Locate the cell with the specified text and output its [X, Y] center coordinate. 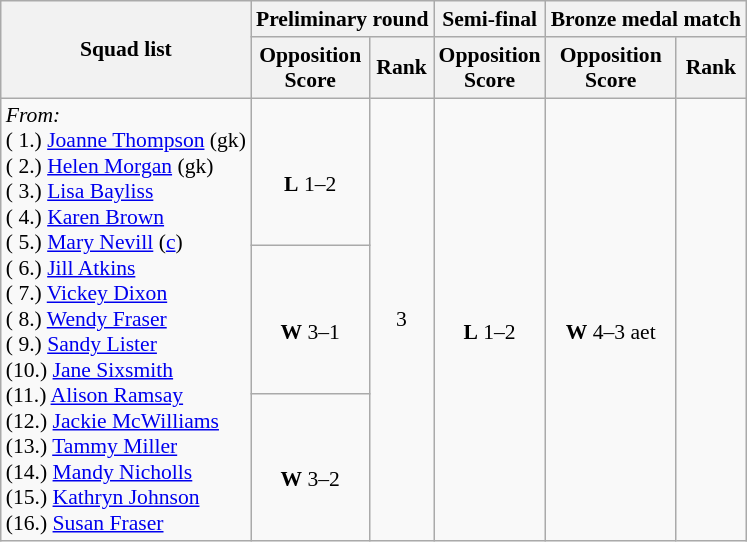
3 [401, 320]
Semi-final [490, 19]
Preliminary round [342, 19]
W 3–2 [310, 468]
W 3–1 [310, 320]
W 4–3 aet [611, 320]
Squad list [126, 50]
Bronze medal match [646, 19]
